Detect which cell encompasses the target text, then output its [X, Y] center coordinate. 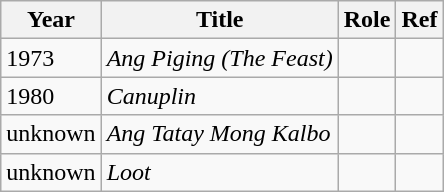
Canuplin [220, 96]
Year [51, 20]
1973 [51, 58]
Role [367, 20]
Ref [420, 20]
Ang Piging (The Feast) [220, 58]
Loot [220, 172]
Title [220, 20]
Ang Tatay Mong Kalbo [220, 134]
1980 [51, 96]
